For the text-containing cell, return its midpoint in [x, y] coordinate format. 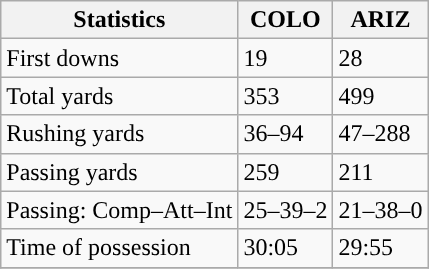
Statistics [120, 20]
First downs [120, 58]
Passing: Comp–Att–Int [120, 210]
28 [380, 58]
ARIZ [380, 20]
21–38–0 [380, 210]
353 [286, 96]
COLO [286, 20]
19 [286, 58]
25–39–2 [286, 210]
Rushing yards [120, 134]
Time of possession [120, 248]
36–94 [286, 134]
259 [286, 172]
Total yards [120, 96]
Passing yards [120, 172]
211 [380, 172]
499 [380, 96]
30:05 [286, 248]
29:55 [380, 248]
47–288 [380, 134]
